Locate the cell with the specified text and output its [x, y] center coordinate. 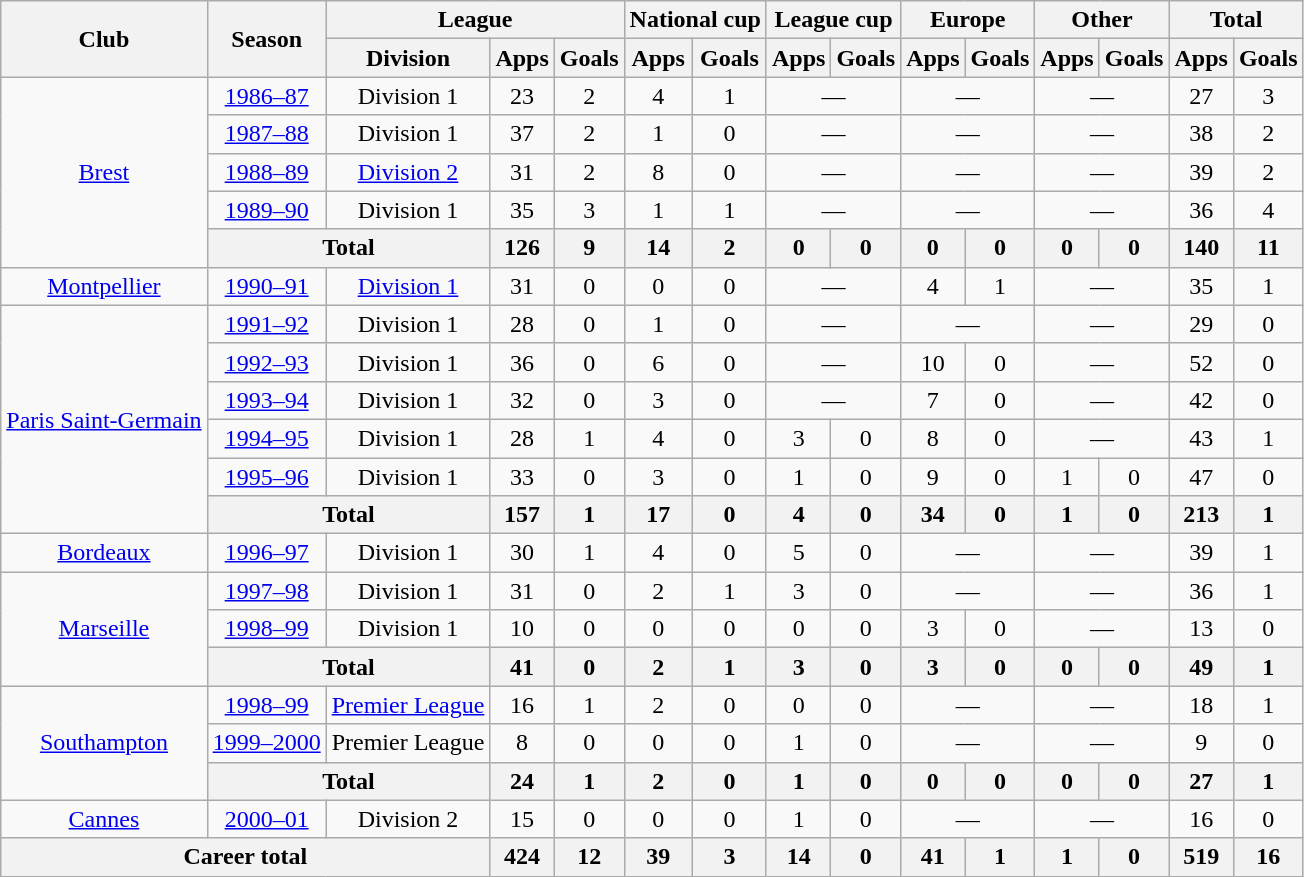
League [475, 20]
Career total [246, 857]
1993–94 [266, 400]
37 [522, 134]
12 [589, 857]
National cup [695, 20]
11 [1268, 248]
1997–98 [266, 591]
1996–97 [266, 553]
519 [1201, 857]
Division [408, 58]
Paris Saint-Germain [104, 419]
13 [1201, 629]
1999–2000 [266, 743]
Bordeaux [104, 553]
Southampton [104, 743]
157 [522, 515]
34 [933, 515]
33 [522, 477]
30 [522, 553]
18 [1201, 705]
38 [1201, 134]
140 [1201, 248]
424 [522, 857]
47 [1201, 477]
1989–90 [266, 210]
1986–87 [266, 96]
Other [1102, 20]
126 [522, 248]
15 [522, 819]
League cup [833, 20]
1992–93 [266, 362]
Montpellier [104, 286]
49 [1201, 667]
42 [1201, 400]
Marseille [104, 629]
Brest [104, 172]
32 [522, 400]
Cannes [104, 819]
Europe [968, 20]
6 [658, 362]
24 [522, 781]
1987–88 [266, 134]
1990–91 [266, 286]
1988–89 [266, 172]
2000–01 [266, 819]
1994–95 [266, 438]
29 [1201, 324]
17 [658, 515]
52 [1201, 362]
Season [266, 39]
7 [933, 400]
1995–96 [266, 477]
1991–92 [266, 324]
213 [1201, 515]
5 [798, 553]
23 [522, 96]
43 [1201, 438]
Club [104, 39]
